Pinpoint the cell where the given text exists, returning its (X, Y) midpoint coordinate. 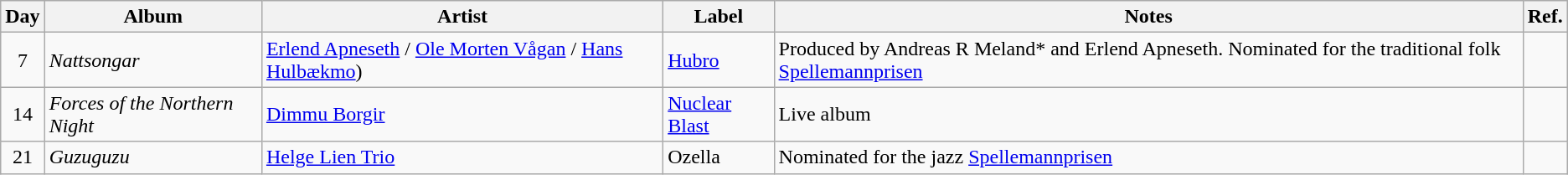
Ref. (1545, 17)
21 (23, 157)
Nominated for the jazz Spellemannprisen (1148, 157)
Produced by Andreas R Meland* and Erlend Apneseth. Nominated for the traditional folk Spellemannprisen (1148, 60)
Notes (1148, 17)
Artist (462, 17)
Forces of the Northern Night (152, 114)
Erlend Apneseth / Ole Morten Vågan / Hans Hulbækmo) (462, 60)
7 (23, 60)
Dimmu Borgir (462, 114)
Nattsongar (152, 60)
Hubro (719, 60)
Album (152, 17)
Live album (1148, 114)
14 (23, 114)
Ozella (719, 157)
Helge Lien Trio (462, 157)
Day (23, 17)
Label (719, 17)
Guzuguzu (152, 157)
Nuclear Blast (719, 114)
